Provide the (x, y) coordinate of the cell's center where the given text is located.  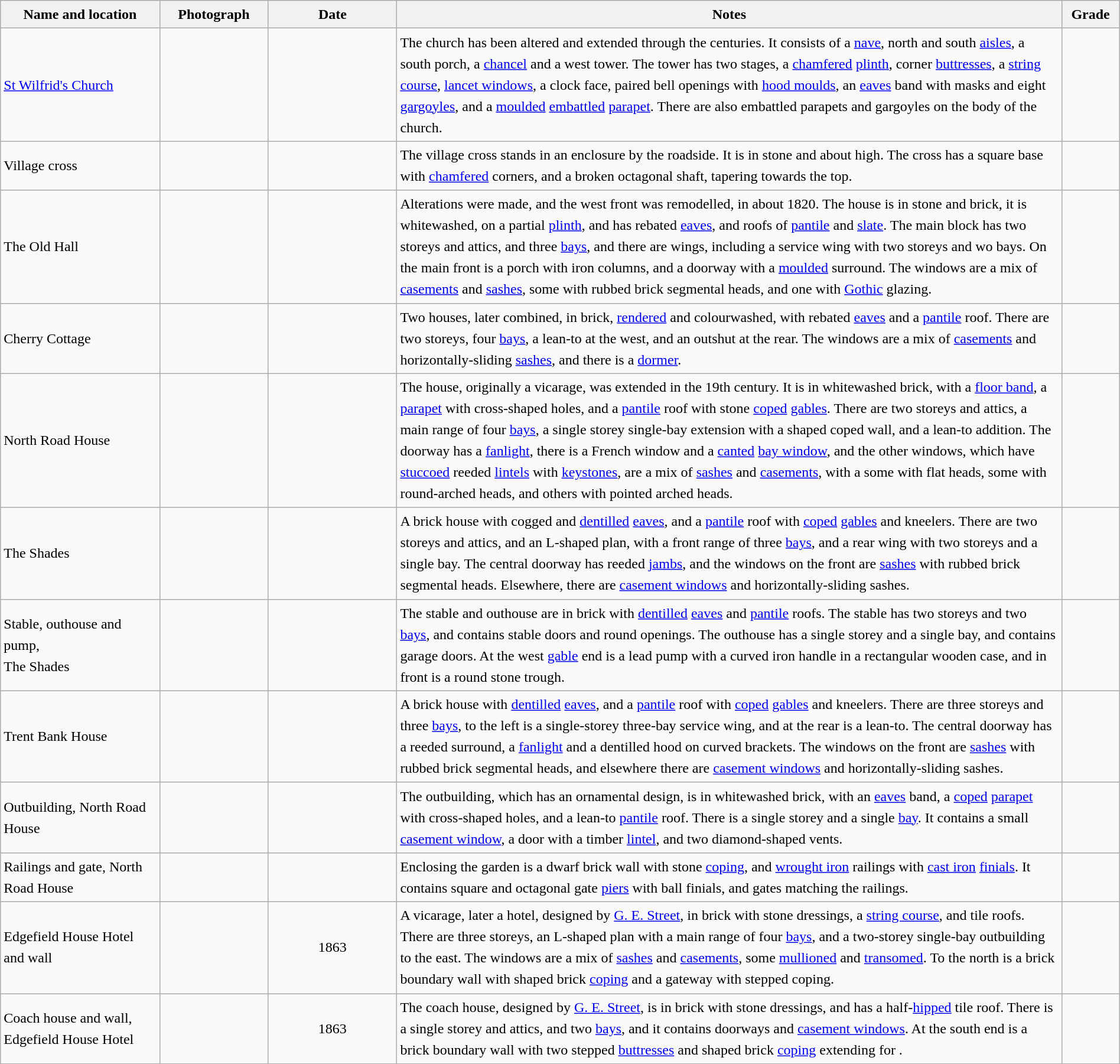
Grade (1090, 14)
Edgefield House Hotel and wall (80, 948)
Name and location (80, 14)
Cherry Cottage (80, 338)
Outbuilding, North Road House (80, 818)
Photograph (214, 14)
Trent Bank House (80, 736)
Date (333, 14)
North Road House (80, 441)
Notes (729, 14)
Coach house and wall,Edgefield House Hotel (80, 1029)
Railings and gate, North Road House (80, 877)
St Wilfrid's Church (80, 85)
Village cross (80, 165)
The Shades (80, 553)
Stable, outhouse and pump,The Shades (80, 645)
The Old Hall (80, 247)
